Search for the cell housing the specified text and yield its (X, Y) center coordinate. 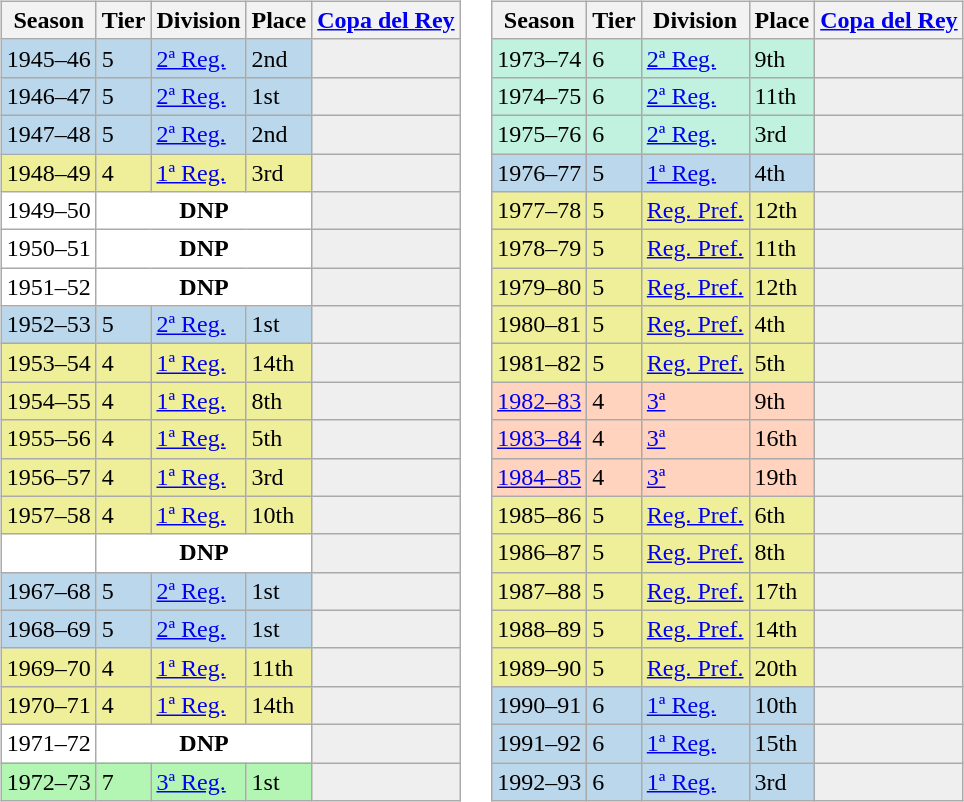
1967–68 (48, 591)
1979–80 (540, 287)
1974–75 (540, 96)
1981–82 (540, 363)
1980–81 (540, 325)
1969–70 (48, 667)
1949–50 (48, 211)
1986–87 (540, 553)
17th (782, 591)
1991–92 (540, 743)
1975–76 (540, 134)
1946–47 (48, 96)
1983–84 (540, 439)
1954–55 (48, 401)
3ª Reg. (198, 781)
20th (782, 667)
1989–90 (540, 667)
1951–52 (48, 287)
1988–89 (540, 629)
1952–53 (48, 325)
15th (782, 743)
1947–48 (48, 134)
1978–79 (540, 249)
1957–58 (48, 515)
1976–77 (540, 173)
1953–54 (48, 363)
1990–91 (540, 705)
1970–71 (48, 705)
16th (782, 439)
1956–57 (48, 477)
1945–46 (48, 58)
1987–88 (540, 591)
7 (124, 781)
1985–86 (540, 515)
1955–56 (48, 439)
1950–51 (48, 249)
1968–69 (48, 629)
1982–83 (540, 401)
6th (782, 515)
1972–73 (48, 781)
1971–72 (48, 743)
1984–85 (540, 477)
19th (782, 477)
1992–93 (540, 781)
1973–74 (540, 58)
1948–49 (48, 173)
1977–78 (540, 211)
